Locate the cell with the specified text and output its (x, y) center coordinate. 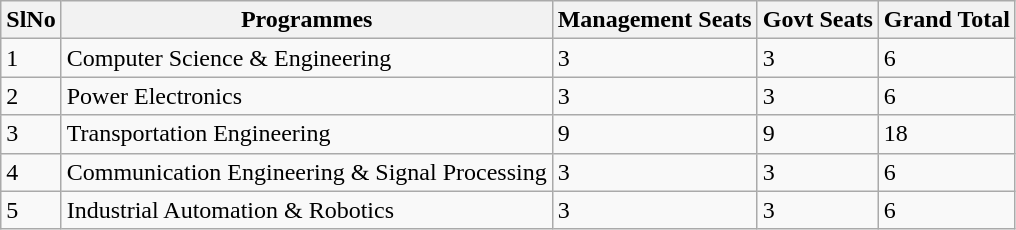
5 (31, 210)
1 (31, 58)
18 (946, 134)
Management Seats (654, 20)
SlNo (31, 20)
Computer Science & Engineering (306, 58)
Programmes (306, 20)
Transportation Engineering (306, 134)
Communication Engineering & Signal Processing (306, 172)
Grand Total (946, 20)
Industrial Automation & Robotics (306, 210)
Power Electronics (306, 96)
2 (31, 96)
Govt Seats (818, 20)
4 (31, 172)
